For the text-containing cell, return its midpoint in [X, Y] coordinate format. 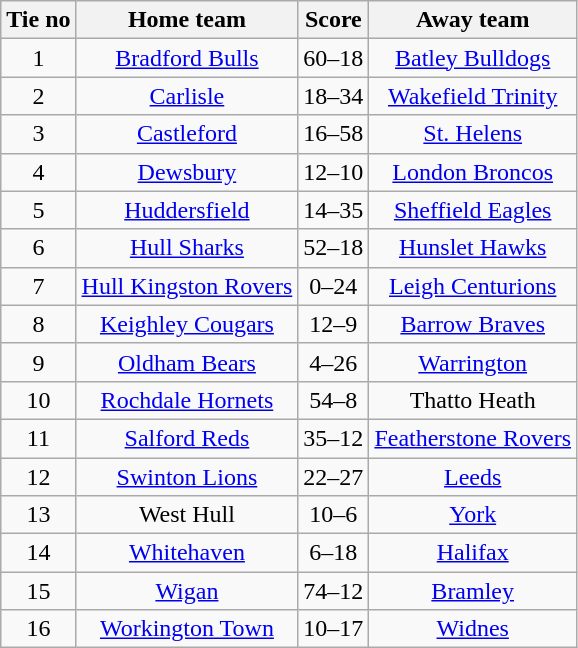
12–10 [334, 172]
Batley Bulldogs [473, 58]
Wigan [187, 591]
1 [38, 58]
4–26 [334, 362]
Leeds [473, 477]
9 [38, 362]
2 [38, 96]
7 [38, 286]
Whitehaven [187, 553]
Tie no [38, 20]
35–12 [334, 438]
Dewsbury [187, 172]
3 [38, 134]
10 [38, 400]
Salford Reds [187, 438]
16 [38, 629]
Bramley [473, 591]
8 [38, 324]
York [473, 515]
Home team [187, 20]
74–12 [334, 591]
14–35 [334, 210]
Thatto Heath [473, 400]
Huddersfield [187, 210]
London Broncos [473, 172]
Sheffield Eagles [473, 210]
St. Helens [473, 134]
Workington Town [187, 629]
0–24 [334, 286]
Hull Kingston Rovers [187, 286]
52–18 [334, 248]
18–34 [334, 96]
Score [334, 20]
Hunslet Hawks [473, 248]
Carlisle [187, 96]
13 [38, 515]
Swinton Lions [187, 477]
5 [38, 210]
Keighley Cougars [187, 324]
15 [38, 591]
Oldham Bears [187, 362]
Widnes [473, 629]
Hull Sharks [187, 248]
14 [38, 553]
10–17 [334, 629]
Castleford [187, 134]
16–58 [334, 134]
Warrington [473, 362]
10–6 [334, 515]
Rochdale Hornets [187, 400]
6 [38, 248]
4 [38, 172]
12 [38, 477]
11 [38, 438]
6–18 [334, 553]
Wakefield Trinity [473, 96]
60–18 [334, 58]
Leigh Centurions [473, 286]
Bradford Bulls [187, 58]
12–9 [334, 324]
Halifax [473, 553]
Featherstone Rovers [473, 438]
Barrow Braves [473, 324]
22–27 [334, 477]
54–8 [334, 400]
West Hull [187, 515]
Away team [473, 20]
